Detect which cell encompasses the target text, then output its (x, y) center coordinate. 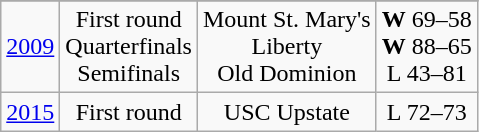
2009 (30, 47)
L 72–73 (426, 112)
2015 (30, 112)
First roundQuarterfinalsSemifinals (129, 47)
First round (129, 112)
W 69–58W 88–65L 43–81 (426, 47)
USC Upstate (286, 112)
Mount St. Mary'sLibertyOld Dominion (286, 47)
